Locate the cell with the specified text and output its [x, y] center coordinate. 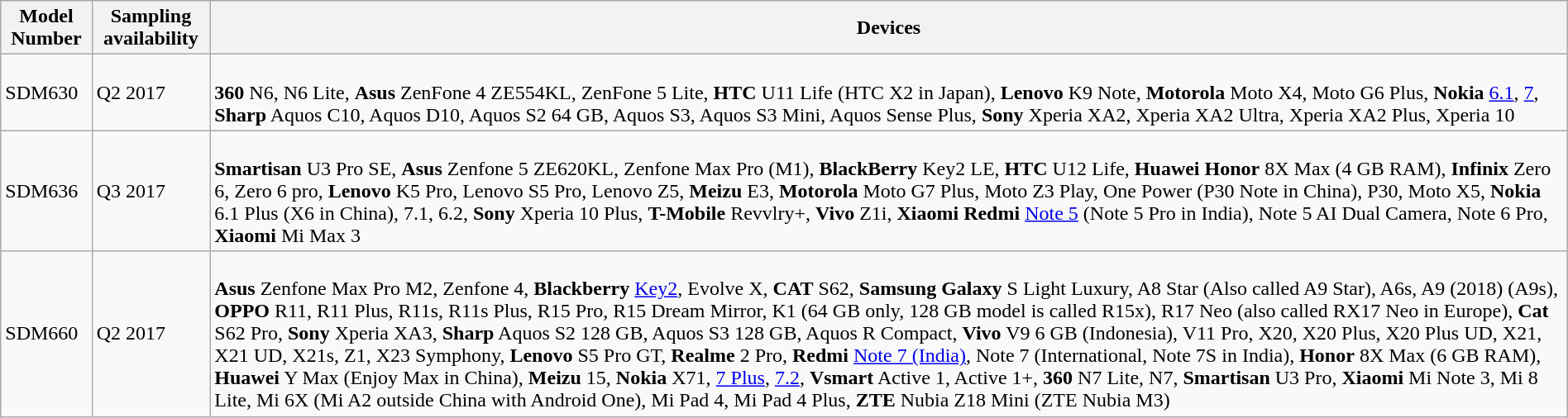
SDM636 [46, 191]
SDM660 [46, 334]
Devices [888, 28]
Sampling availability [151, 28]
Model Number [46, 28]
SDM630 [46, 93]
Q3 2017 [151, 191]
